Identify which cell holds the provided text, then report its (x, y) central coordinate. 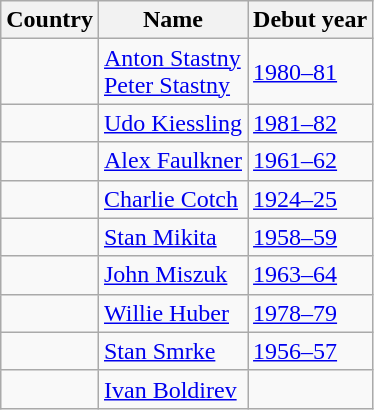
Debut year (310, 20)
1958–59 (310, 237)
Udo Kiessling (172, 123)
1961–62 (310, 161)
1924–25 (310, 199)
Name (172, 20)
Stan Mikita (172, 237)
1963–64 (310, 275)
Stan Smrke (172, 351)
1978–79 (310, 313)
1980–81 (310, 72)
Willie Huber (172, 313)
Anton StastnyPeter Stastny (172, 72)
Alex Faulkner (172, 161)
Country (50, 20)
John Miszuk (172, 275)
Charlie Cotch (172, 199)
1956–57 (310, 351)
Ivan Boldirev (172, 389)
1981–82 (310, 123)
